Return (X, Y) of the center of cell containing provided text 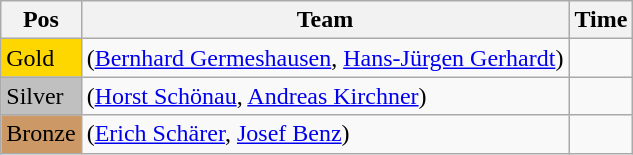
Team (325, 20)
(Bernhard Germeshausen, Hans-Jürgen Gerhardt) (325, 58)
(Erich Schärer, Josef Benz) (325, 134)
Bronze (41, 134)
Pos (41, 20)
(Horst Schönau, Andreas Kirchner) (325, 96)
Silver (41, 96)
Gold (41, 58)
Time (601, 20)
